Identify which cell holds the provided text, then report its (x, y) central coordinate. 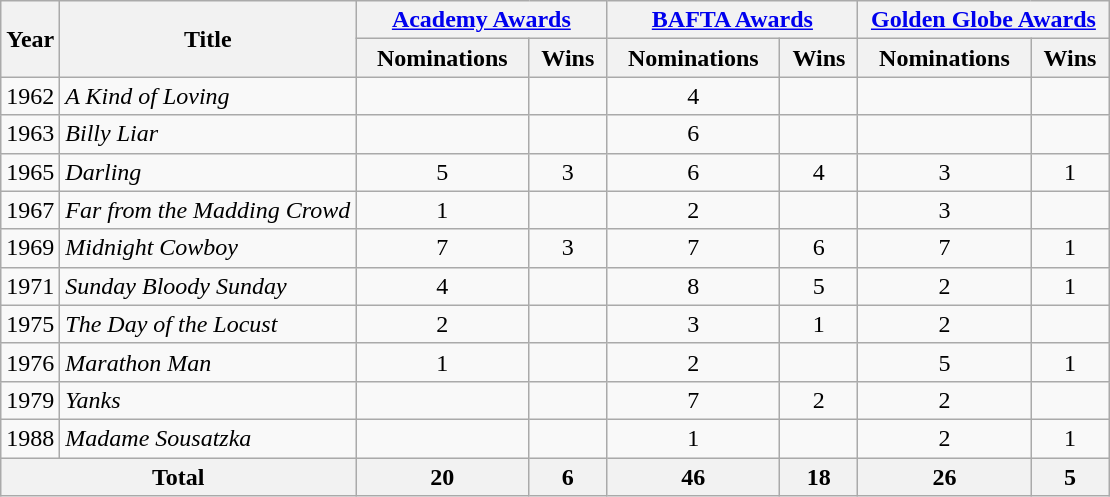
Sunday Bloody Sunday (208, 286)
1965 (30, 172)
Year (30, 39)
Total (178, 477)
Marathon Man (208, 362)
The Day of the Locust (208, 324)
1988 (30, 438)
1967 (30, 210)
1975 (30, 324)
46 (694, 477)
Darling (208, 172)
1971 (30, 286)
8 (694, 286)
A Kind of Loving (208, 96)
1979 (30, 400)
BAFTA Awards (732, 20)
Yanks (208, 400)
Title (208, 39)
20 (442, 477)
1969 (30, 248)
Golden Globe Awards (984, 20)
18 (819, 477)
Madame Sousatzka (208, 438)
1976 (30, 362)
26 (944, 477)
1962 (30, 96)
Midnight Cowboy (208, 248)
Far from the Madding Crowd (208, 210)
Academy Awards (482, 20)
Billy Liar (208, 134)
1963 (30, 134)
